From the cell containing the given text, extract its center point as (x, y) coordinate. 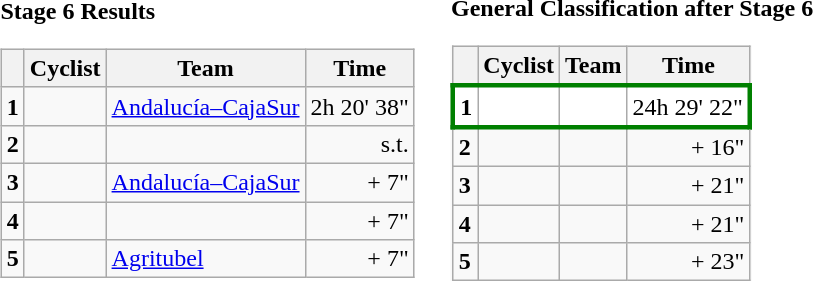
+ 23" (688, 262)
24h 29' 22" (688, 106)
+ 16" (688, 147)
2h 20' 38" (360, 106)
s.t. (360, 144)
Agritubel (206, 259)
